Scan for the cell matching the given text and deliver its [x, y] coordinate at center. 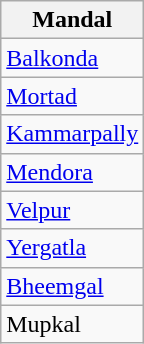
Yergatla [72, 248]
Mortad [72, 96]
Mupkal [72, 324]
Balkonda [72, 58]
Kammarpally [72, 134]
Mandal [72, 20]
Bheemgal [72, 286]
Mendora [72, 172]
Velpur [72, 210]
